Search for the cell housing the specified text and yield its (x, y) center coordinate. 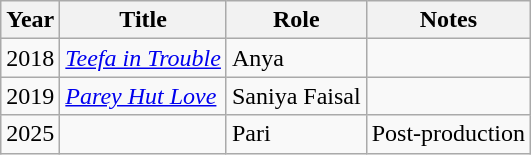
Post-production (448, 134)
2025 (30, 134)
Year (30, 20)
Role (296, 20)
Anya (296, 58)
Parey Hut Love (144, 96)
Notes (448, 20)
Saniya Faisal (296, 96)
Title (144, 20)
Teefa in Trouble (144, 58)
Pari (296, 134)
2019 (30, 96)
2018 (30, 58)
